Identify which cell holds the provided text, then report its (x, y) central coordinate. 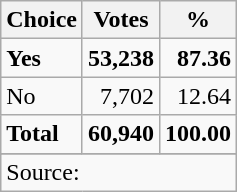
Yes (42, 58)
Votes (120, 20)
No (42, 96)
Total (42, 134)
Source: (119, 172)
Choice (42, 20)
100.00 (198, 134)
7,702 (120, 96)
12.64 (198, 96)
60,940 (120, 134)
87.36 (198, 58)
% (198, 20)
53,238 (120, 58)
